Search for the cell housing the specified text and yield its [x, y] center coordinate. 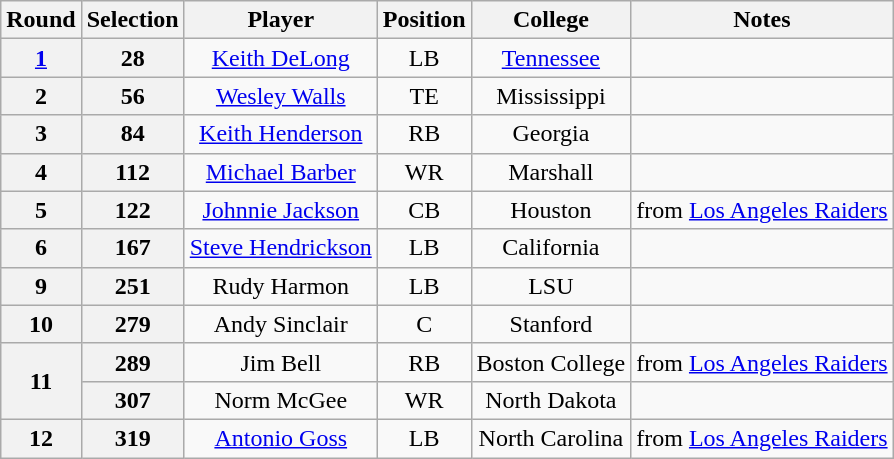
Norm McGee [280, 400]
Keith DeLong [280, 58]
LSU [551, 286]
Rudy Harmon [280, 286]
Mississippi [551, 96]
Johnnie Jackson [280, 210]
Player [280, 20]
Marshall [551, 172]
C [424, 324]
Houston [551, 210]
Notes [762, 20]
319 [132, 438]
289 [132, 362]
4 [41, 172]
6 [41, 248]
TE [424, 96]
Position [424, 20]
Boston College [551, 362]
5 [41, 210]
Round [41, 20]
28 [132, 58]
Michael Barber [280, 172]
1 [41, 58]
Stanford [551, 324]
Tennessee [551, 58]
251 [132, 286]
279 [132, 324]
CB [424, 210]
3 [41, 134]
Antonio Goss [280, 438]
56 [132, 96]
North Carolina [551, 438]
Selection [132, 20]
California [551, 248]
Keith Henderson [280, 134]
North Dakota [551, 400]
Wesley Walls [280, 96]
Andy Sinclair [280, 324]
Steve Hendrickson [280, 248]
122 [132, 210]
2 [41, 96]
10 [41, 324]
Jim Bell [280, 362]
12 [41, 438]
307 [132, 400]
112 [132, 172]
11 [41, 381]
Georgia [551, 134]
College [551, 20]
84 [132, 134]
167 [132, 248]
9 [41, 286]
